Return the (x, y) coordinate for the center point of the cell that contains the specified text.  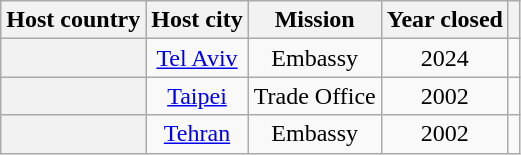
Tehran (197, 134)
Taipei (197, 96)
Mission (314, 20)
Tel Aviv (197, 58)
Host city (197, 20)
2024 (444, 58)
Year closed (444, 20)
Host country (74, 20)
Trade Office (314, 96)
